Locate the cell with the specified text and output its [X, Y] center coordinate. 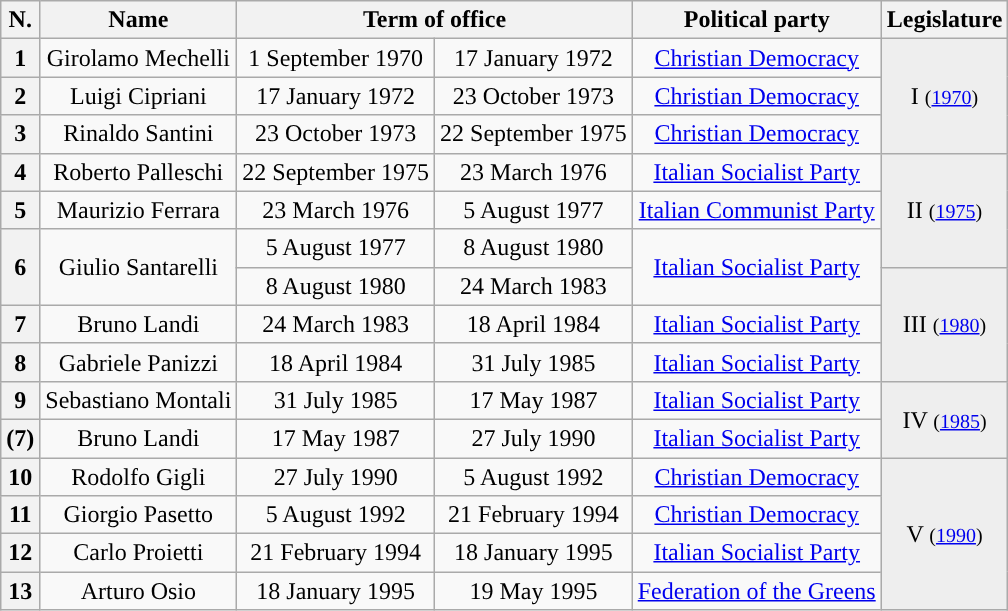
10 [20, 477]
III (1980) [944, 324]
1 September 1970 [336, 58]
6 [20, 267]
5 [20, 210]
V (1990) [944, 534]
Legislature [944, 20]
I (1970) [944, 96]
Federation of the Greens [756, 591]
12 [20, 553]
Girolamo Mechelli [138, 58]
Political party [756, 20]
Term of office [434, 20]
IV (1985) [944, 419]
Rodolfo Gigli [138, 477]
Maurizio Ferrara [138, 210]
11 [20, 515]
3 [20, 134]
Arturo Osio [138, 591]
Giulio Santarelli [138, 267]
II (1975) [944, 210]
Italian Communist Party [756, 210]
19 May 1995 [534, 591]
Roberto Palleschi [138, 172]
Sebastiano Montali [138, 400]
N. [20, 20]
4 [20, 172]
(7) [20, 438]
2 [20, 96]
1 [20, 58]
9 [20, 400]
Rinaldo Santini [138, 134]
7 [20, 324]
Carlo Proietti [138, 553]
8 [20, 362]
Luigi Cipriani [138, 96]
Giorgio Pasetto [138, 515]
Name [138, 20]
13 [20, 591]
Gabriele Panizzi [138, 362]
